Detect which cell encompasses the target text, then output its (X, Y) center coordinate. 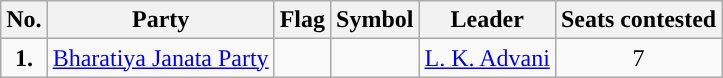
Flag (302, 20)
Seats contested (638, 20)
Bharatiya Janata Party (160, 58)
Symbol (375, 20)
No. (24, 20)
1. (24, 58)
Leader (487, 20)
Party (160, 20)
7 (638, 58)
L. K. Advani (487, 58)
